Return [x, y] of the center of cell containing provided text 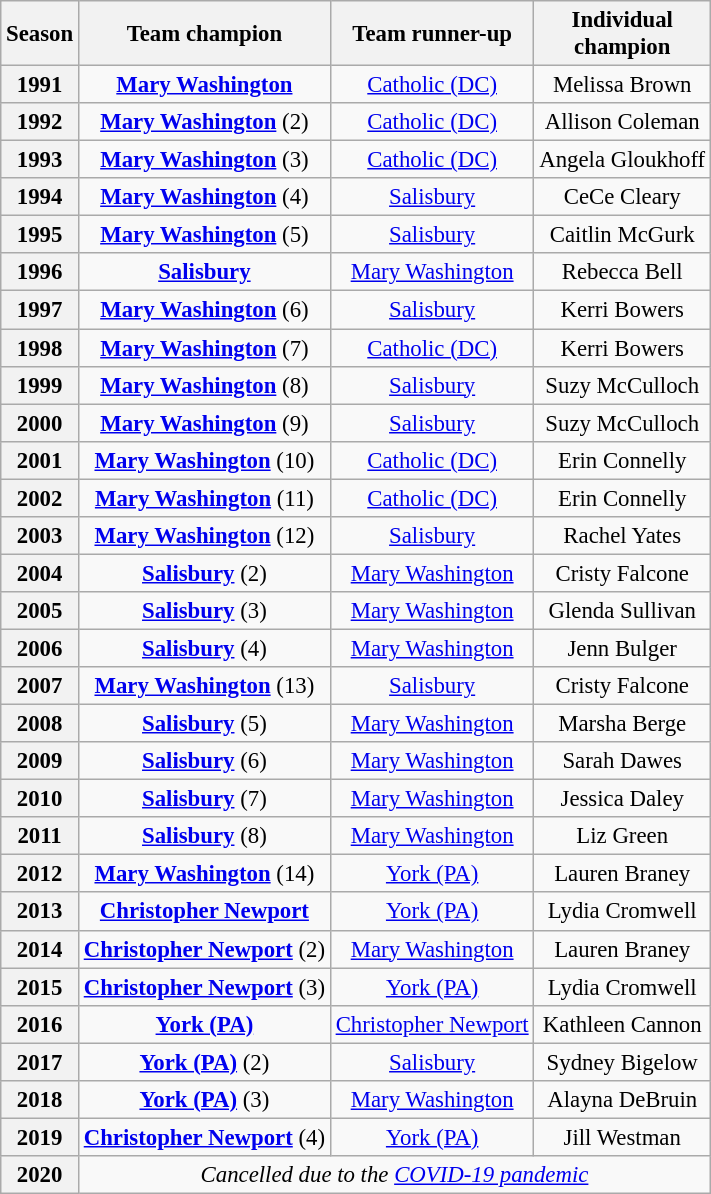
Mary Washington (12) [204, 536]
Mary Washington (4) [204, 197]
2000 [40, 423]
1993 [40, 160]
Christopher Newport (4) [204, 1137]
Liz Green [622, 836]
2013 [40, 912]
2015 [40, 987]
2004 [40, 573]
Team champion [204, 34]
Kathleen Cannon [622, 1024]
Mary Washington (6) [204, 310]
Salisbury (6) [204, 761]
Mary Washington (2) [204, 122]
2002 [40, 498]
2009 [40, 761]
Sydney Bigelow [622, 1062]
Salisbury (4) [204, 648]
Salisbury (3) [204, 611]
Angela Gloukhoff [622, 160]
Mary Washington (7) [204, 348]
2005 [40, 611]
1992 [40, 122]
Rebecca Bell [622, 273]
2008 [40, 724]
Mary Washington (8) [204, 385]
1994 [40, 197]
Marsha Berge [622, 724]
Salisbury (7) [204, 799]
Mary Washington (10) [204, 460]
Cancelled due to the COVID-19 pandemic [394, 1175]
Jenn Bulger [622, 648]
Glenda Sullivan [622, 611]
2006 [40, 648]
Mary Washington (3) [204, 160]
Salisbury (2) [204, 573]
Mary Washington (13) [204, 686]
Salisbury (8) [204, 836]
Salisbury (5) [204, 724]
Jill Westman [622, 1137]
Mary Washington (11) [204, 498]
CeCe Cleary [622, 197]
1997 [40, 310]
2020 [40, 1175]
Caitlin McGurk [622, 235]
Mary Washington (5) [204, 235]
2019 [40, 1137]
1998 [40, 348]
Christopher Newport (2) [204, 949]
Sarah Dawes [622, 761]
Jessica Daley [622, 799]
1999 [40, 385]
2003 [40, 536]
Melissa Brown [622, 85]
Team runner-up [432, 34]
2007 [40, 686]
1991 [40, 85]
York (PA) (3) [204, 1100]
2011 [40, 836]
York (PA) (2) [204, 1062]
1995 [40, 235]
2012 [40, 874]
2018 [40, 1100]
2001 [40, 460]
Season [40, 34]
Rachel Yates [622, 536]
Alayna DeBruin [622, 1100]
2016 [40, 1024]
Individualchampion [622, 34]
2017 [40, 1062]
Christopher Newport (3) [204, 987]
Mary Washington (14) [204, 874]
2014 [40, 949]
Allison Coleman [622, 122]
Mary Washington (9) [204, 423]
2010 [40, 799]
1996 [40, 273]
